For the text-containing cell, return its midpoint in [x, y] coordinate format. 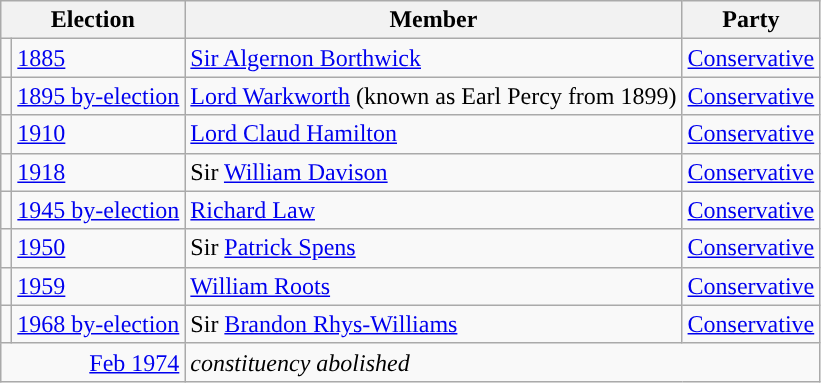
constituency abolished [502, 362]
Election [93, 20]
Member [434, 20]
Feb 1974 [93, 362]
1918 [98, 172]
1945 by-election [98, 210]
Lord Warkworth (known as Earl Percy from 1899) [434, 96]
1968 by-election [98, 324]
Richard Law [434, 210]
Sir Algernon Borthwick [434, 58]
Sir Patrick Spens [434, 248]
1910 [98, 134]
1959 [98, 286]
Party [751, 20]
1885 [98, 58]
1950 [98, 248]
Sir William Davison [434, 172]
1895 by-election [98, 96]
Lord Claud Hamilton [434, 134]
William Roots [434, 286]
Sir Brandon Rhys-Williams [434, 324]
